Pinpoint the cell where the given text exists, returning its (X, Y) midpoint coordinate. 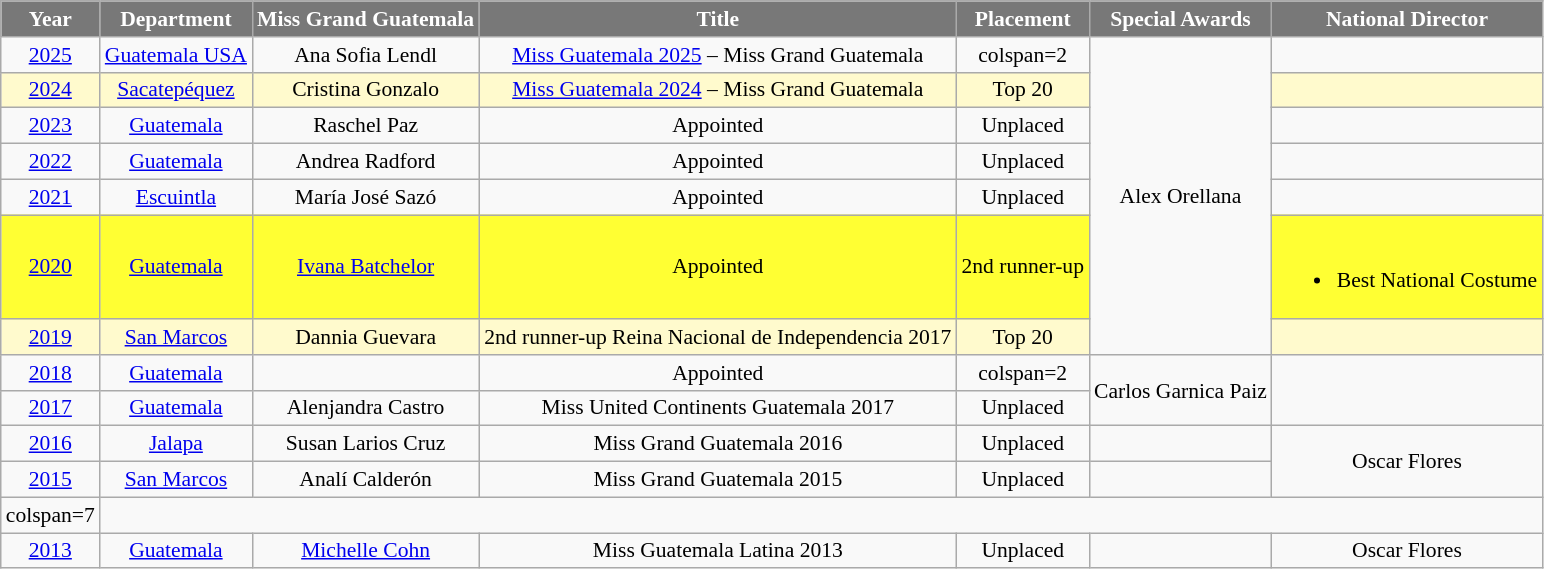
Guatemala USA (176, 55)
Special Awards (1180, 19)
National Director (1407, 19)
Escuintla (176, 197)
Miss Grand Guatemala 2016 (718, 444)
2023 (50, 126)
Carlos Garnica Paiz (1180, 390)
Ivana Batchelor (366, 267)
Analí Calderón (366, 480)
colspan=7 (50, 515)
Dannia Guevara (366, 337)
Miss Grand Guatemala 2015 (718, 480)
Sacatepéquez (176, 90)
2013 (50, 551)
Andrea Radford (366, 162)
Year (50, 19)
2020 (50, 267)
Miss Grand Guatemala (366, 19)
Susan Larios Cruz (366, 444)
Best National Costume (1407, 267)
Michelle Cohn (366, 551)
Miss Guatemala Latina 2013 (718, 551)
2nd runner-up Reina Nacional de Independencia 2017 (718, 337)
Jalapa (176, 444)
Title (718, 19)
2016 (50, 444)
2019 (50, 337)
Ana Sofia Lendl (366, 55)
2021 (50, 197)
María José Sazó (366, 197)
Miss United Continents Guatemala 2017 (718, 408)
Raschel Paz (366, 126)
Alex Orellana (1180, 196)
2025 (50, 55)
2nd runner-up (1022, 267)
2024 (50, 90)
2017 (50, 408)
2022 (50, 162)
Cristina Gonzalo (366, 90)
Department (176, 19)
2018 (50, 373)
Placement (1022, 19)
Alenjandra Castro (366, 408)
2015 (50, 480)
Miss Guatemala 2025 – Miss Grand Guatemala (718, 55)
Miss Guatemala 2024 – Miss Grand Guatemala (718, 90)
